Extract the (X, Y) coordinate from the center of the cell holding the provided text.  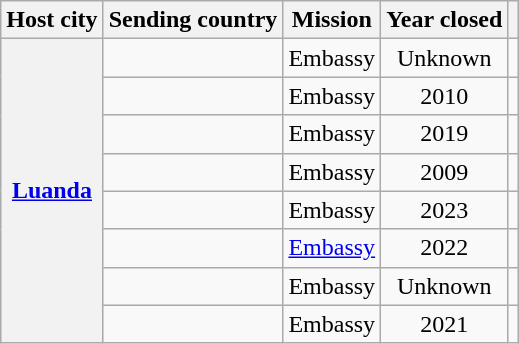
2023 (444, 210)
2009 (444, 172)
Mission (332, 20)
Sending country (193, 20)
2010 (444, 96)
2021 (444, 324)
Host city (52, 20)
2019 (444, 134)
Year closed (444, 20)
Luanda (52, 191)
2022 (444, 248)
